Find where the given text appears and provide that cell's center as [X, Y] coordinate. 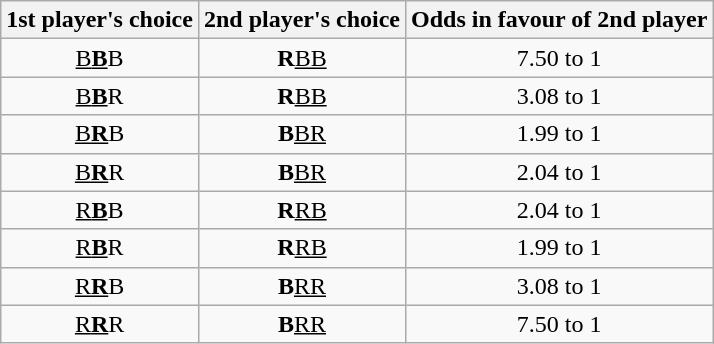
BRB [100, 134]
1st player's choice [100, 20]
RRR [100, 324]
2nd player's choice [302, 20]
Odds in favour of 2nd player [560, 20]
RBR [100, 248]
BBB [100, 58]
